Determine the [X, Y] coordinate at the center of the cell enclosing the given text.  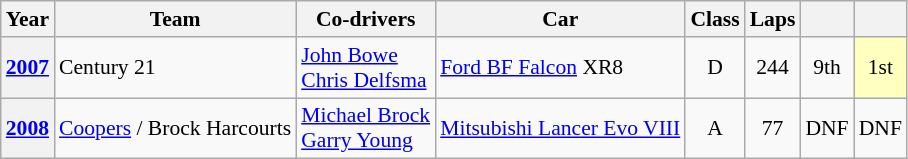
D [714, 68]
Co-drivers [366, 19]
Michael Brock Garry Young [366, 128]
Laps [773, 19]
Team [175, 19]
Ford BF Falcon XR8 [560, 68]
Mitsubishi Lancer Evo VIII [560, 128]
A [714, 128]
2007 [28, 68]
2008 [28, 128]
Coopers / Brock Harcourts [175, 128]
Century 21 [175, 68]
1st [880, 68]
Class [714, 19]
9th [826, 68]
John Bowe Chris Delfsma [366, 68]
Car [560, 19]
77 [773, 128]
244 [773, 68]
Year [28, 19]
